Scan for the cell matching the given text and deliver its [x, y] coordinate at center. 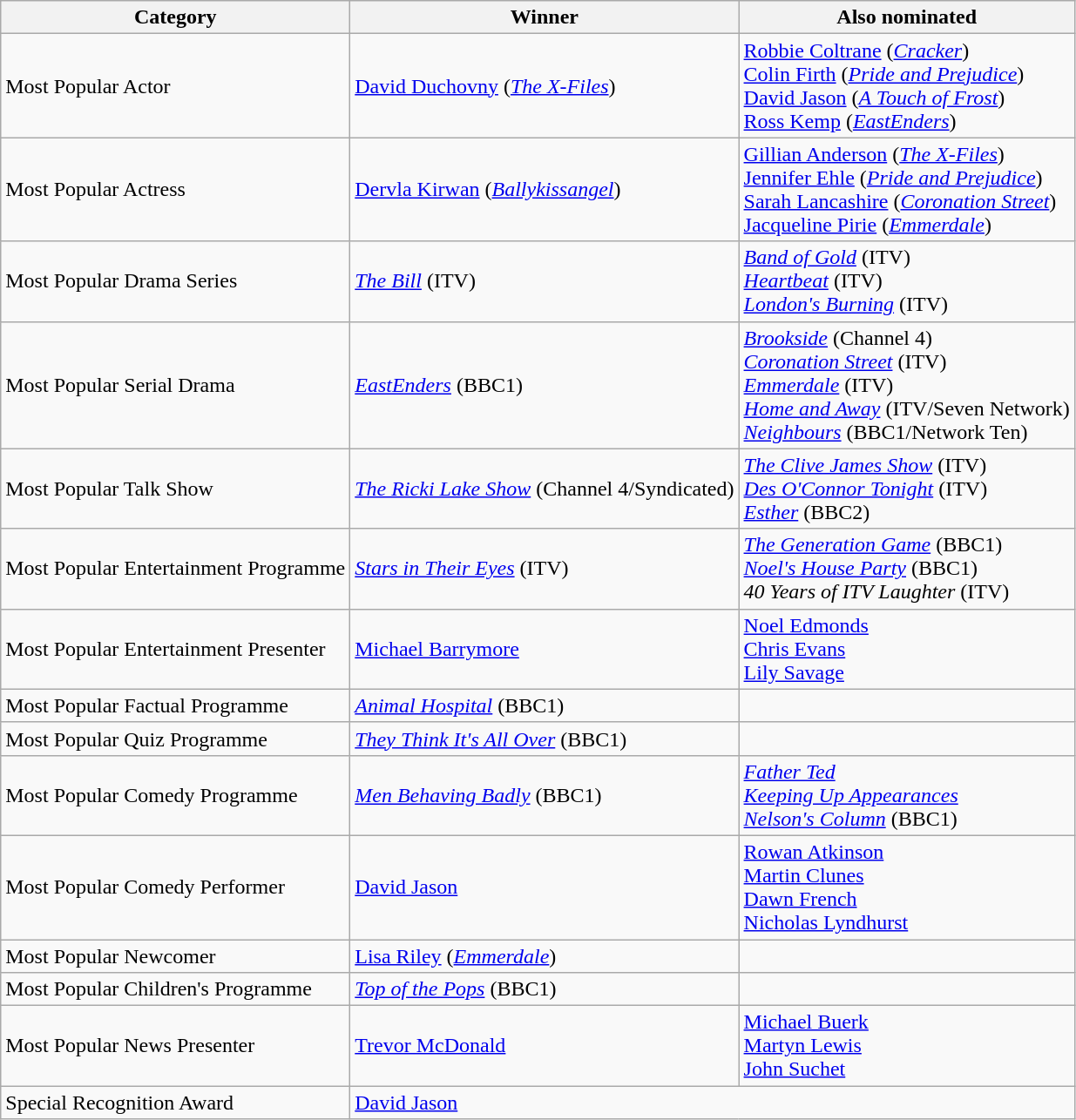
Trevor McDonald [545, 1046]
The Clive James Show (ITV)Des O'Connor Tonight (ITV)Esther (BBC2) [906, 489]
Most Popular Talk Show [176, 489]
Dervla Kirwan (Ballykissangel) [545, 190]
Most Popular Actor [176, 85]
The Bill (ITV) [545, 281]
The Ricki Lake Show (Channel 4/Syndicated) [545, 489]
Also nominated [906, 17]
Father TedKeeping Up AppearancesNelson's Column (BBC1) [906, 795]
Michael BuerkMartyn LewisJohn Suchet [906, 1046]
Band of Gold (ITV)Heartbeat (ITV)London's Burning (ITV) [906, 281]
Most Popular Newcomer [176, 955]
Gillian Anderson (The X-Files)Jennifer Ehle (Pride and Prejudice)Sarah Lancashire (Coronation Street)Jacqueline Pirie (Emmerdale) [906, 190]
Most Popular Entertainment Programme [176, 569]
Category [176, 17]
Men Behaving Badly (BBC1) [545, 795]
David Duchovny (The X-Files) [545, 85]
Animal Hospital (BBC1) [545, 705]
The Generation Game (BBC1)Noel's House Party (BBC1)40 Years of ITV Laughter (ITV) [906, 569]
Most Popular Quiz Programme [176, 739]
Most Popular Serial Drama [176, 385]
Most Popular News Presenter [176, 1046]
Most Popular Comedy Programme [176, 795]
Most Popular Actress [176, 190]
Most Popular Drama Series [176, 281]
Robbie Coltrane (Cracker)Colin Firth (Pride and Prejudice)David Jason (A Touch of Frost)Ross Kemp (EastEnders) [906, 85]
Most Popular Children's Programme [176, 989]
EastEnders (BBC1) [545, 385]
Noel EdmondsChris EvansLily Savage [906, 649]
Rowan AtkinsonMartin ClunesDawn FrenchNicholas Lyndhurst [906, 887]
They Think It's All Over (BBC1) [545, 739]
Brookside (Channel 4)Coronation Street (ITV)Emmerdale (ITV)Home and Away (ITV/Seven Network)Neighbours (BBC1/Network Ten) [906, 385]
Lisa Riley (Emmerdale) [545, 955]
Michael Barrymore [545, 649]
Special Recognition Award [176, 1103]
Most Popular Entertainment Presenter [176, 649]
Stars in Their Eyes (ITV) [545, 569]
Top of the Pops (BBC1) [545, 989]
Most Popular Comedy Performer [176, 887]
Winner [545, 17]
Most Popular Factual Programme [176, 705]
